Capture the cell that displays the provided text and extract its (x, y) central coordinate. 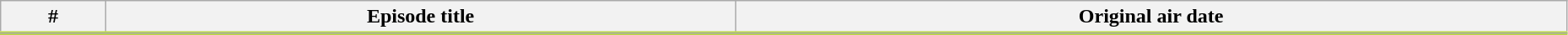
# (53, 17)
Episode title (420, 17)
Original air date (1150, 17)
